Pinpoint the cell where the given text exists, returning its (x, y) midpoint coordinate. 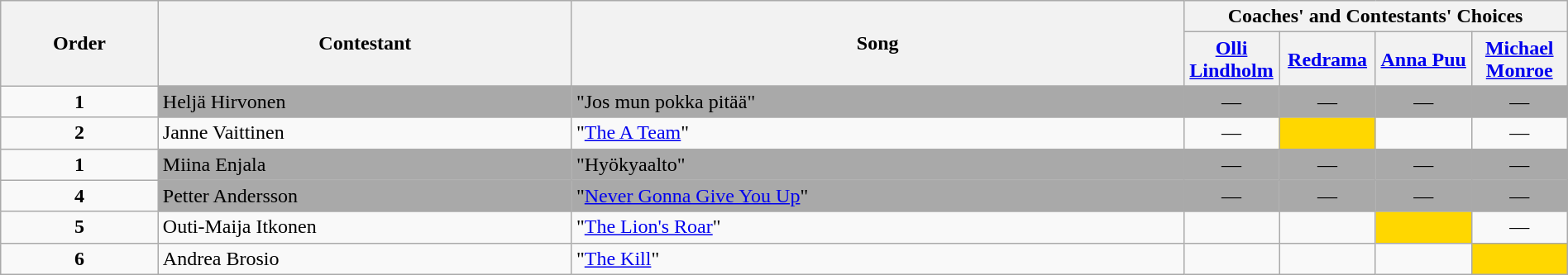
Order (79, 43)
Janne Vaittinen (365, 133)
"The Kill" (877, 258)
"The A Team" (877, 133)
Miina Enjala (365, 164)
"The Lion's Roar" (877, 227)
Song (877, 43)
Outi-Maija Itkonen (365, 227)
Redrama (1327, 59)
"Hyökyaalto" (877, 164)
6 (79, 258)
Contestant (365, 43)
Michael Monroe (1519, 59)
5 (79, 227)
"Never Gonna Give You Up" (877, 196)
2 (79, 133)
4 (79, 196)
Anna Puu (1423, 59)
Coaches' and Contestants' Choices (1375, 17)
Heljä Hirvonen (365, 102)
Olli Lindholm (1231, 59)
"Jos mun pokka pitää" (877, 102)
Andrea Brosio (365, 258)
Petter Andersson (365, 196)
